Locate the cell with the specified text and output its [x, y] center coordinate. 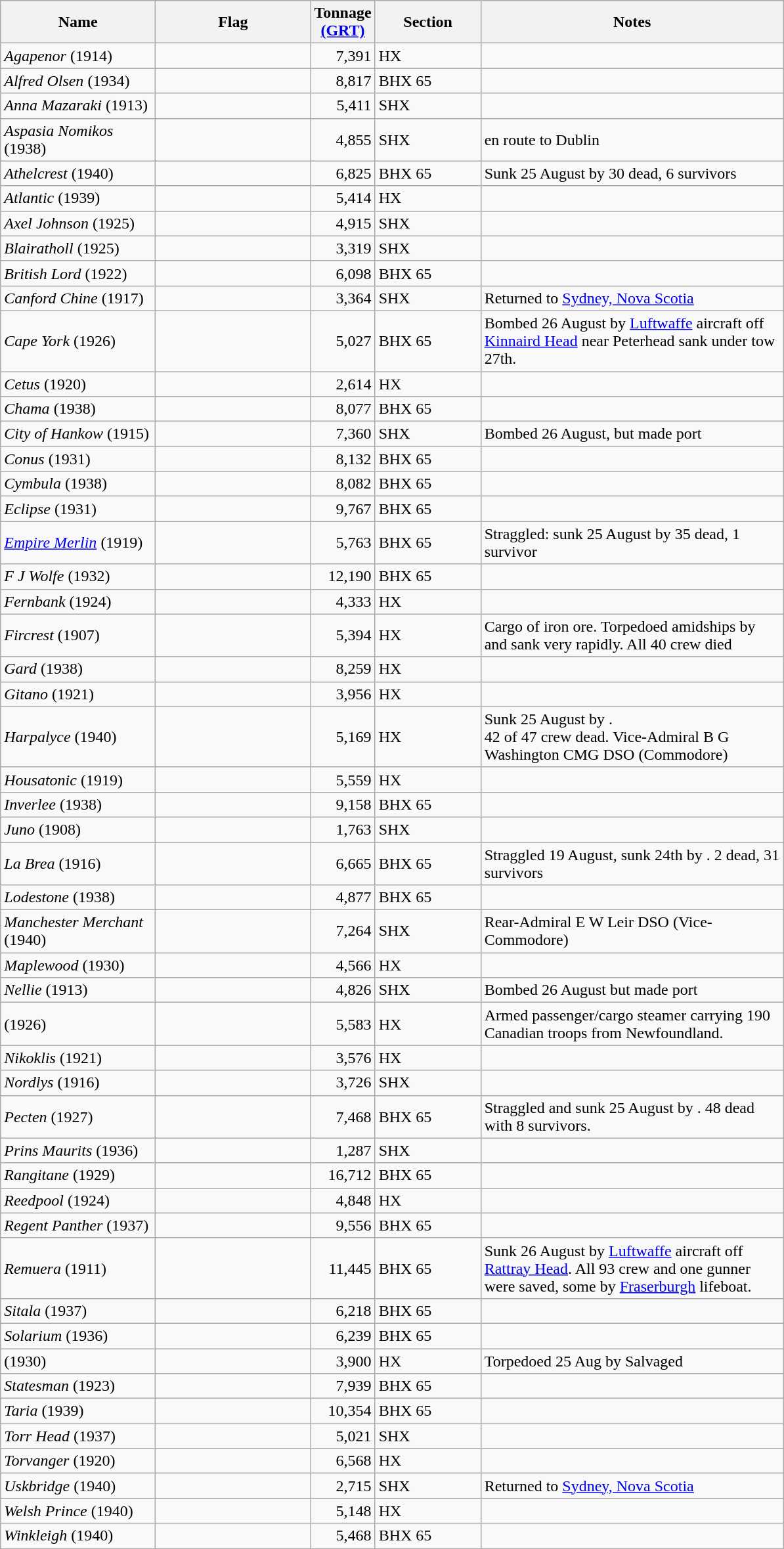
Athelcrest (1940) [78, 173]
Nikoklis (1921) [78, 1058]
Sunk 25 August by .42 of 47 crew dead. Vice-Admiral B G Washington CMG DSO (Commodore) [632, 737]
City of Hankow (1915) [78, 434]
Armed passenger/cargo steamer carrying 190 Canadian troops from Newfoundland. [632, 1024]
Solarium (1936) [78, 1336]
3,900 [343, 1361]
Notes [632, 22]
7,391 [343, 56]
Pecten (1927) [78, 1116]
Welsh Prince (1940) [78, 1511]
Rangitane (1929) [78, 1175]
6,825 [343, 173]
Regent Panther (1937) [78, 1225]
7,360 [343, 434]
5,027 [343, 341]
Housatonic (1919) [78, 779]
Cetus (1920) [78, 384]
F J Wolfe (1932) [78, 577]
Nellie (1913) [78, 990]
5,148 [343, 1511]
5,559 [343, 779]
7,264 [343, 931]
9,158 [343, 804]
10,354 [343, 1411]
Eclipse (1931) [78, 509]
6,098 [343, 273]
6,218 [343, 1311]
Bombed 26 August by Luftwaffe aircraft off Kinnaird Head near Peterhead sank under tow 27th. [632, 341]
7,939 [343, 1386]
Torvanger (1920) [78, 1461]
Prins Maurits (1936) [78, 1150]
5,021 [343, 1436]
2,614 [343, 384]
Blairatholl (1925) [78, 248]
12,190 [343, 577]
Rear-Admiral E W Leir DSO (Vice-Commodore) [632, 931]
8,132 [343, 459]
3,576 [343, 1058]
Canford Chine (1917) [78, 298]
Alfred Olsen (1934) [78, 81]
(1930) [78, 1361]
4,333 [343, 601]
Statesman (1923) [78, 1386]
3,319 [343, 248]
4,848 [343, 1200]
Empire Merlin (1919) [78, 542]
Cargo of iron ore. Torpedoed amidships by and sank very rapidly. All 40 crew died [632, 636]
6,239 [343, 1336]
16,712 [343, 1175]
Anna Mazaraki (1913) [78, 106]
Atlantic (1939) [78, 198]
Bombed 26 August but made port [632, 990]
9,556 [343, 1225]
8,259 [343, 669]
3,364 [343, 298]
2,715 [343, 1486]
Tonnage (GRT) [343, 22]
5,468 [343, 1536]
Bombed 26 August, but made port [632, 434]
Sunk 25 August by 30 dead, 6 survivors [632, 173]
6,665 [343, 863]
Aspasia Nomikos (1938) [78, 139]
5,411 [343, 106]
3,956 [343, 694]
Remuera (1911) [78, 1268]
La Brea (1916) [78, 863]
Sunk 26 August by Luftwaffe aircraft off Rattray Head. All 93 crew and one gunner were saved, some by Fraserburgh lifeboat. [632, 1268]
Name [78, 22]
Axel Johnson (1925) [78, 223]
Gitano (1921) [78, 694]
5,414 [343, 198]
Manchester Merchant (1940) [78, 931]
Straggled and sunk 25 August by . 48 dead with 8 survivors. [632, 1116]
Maplewood (1930) [78, 965]
4,566 [343, 965]
4,877 [343, 898]
Cape York (1926) [78, 341]
Section [428, 22]
4,855 [343, 139]
5,583 [343, 1024]
Straggled 19 August, sunk 24th by . 2 dead, 31 survivors [632, 863]
Cymbula (1938) [78, 484]
Conus (1931) [78, 459]
8,077 [343, 409]
1,287 [343, 1150]
Straggled: sunk 25 August by 35 dead, 1 survivor [632, 542]
(1926) [78, 1024]
Winkleigh (1940) [78, 1536]
Sitala (1937) [78, 1311]
Reedpool (1924) [78, 1200]
Chama (1938) [78, 409]
8,817 [343, 81]
7,468 [343, 1116]
Taria (1939) [78, 1411]
Torr Head (1937) [78, 1436]
3,726 [343, 1083]
Lodestone (1938) [78, 898]
Flag [233, 22]
5,169 [343, 737]
9,767 [343, 509]
Harpalyce (1940) [78, 737]
4,915 [343, 223]
Nordlys (1916) [78, 1083]
Fircrest (1907) [78, 636]
Torpedoed 25 Aug by Salvaged [632, 1361]
en route to Dublin [632, 139]
Inverlee (1938) [78, 804]
5,763 [343, 542]
6,568 [343, 1461]
8,082 [343, 484]
Fernbank (1924) [78, 601]
Juno (1908) [78, 829]
4,826 [343, 990]
Agapenor (1914) [78, 56]
Gard (1938) [78, 669]
British Lord (1922) [78, 273]
5,394 [343, 636]
11,445 [343, 1268]
1,763 [343, 829]
Uskbridge (1940) [78, 1486]
